Search for the cell housing the specified text and yield its (x, y) center coordinate. 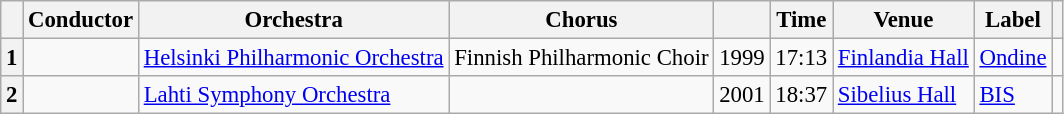
Finlandia Hall (904, 58)
1 (12, 58)
Time (802, 20)
1999 (742, 58)
BIS (1013, 95)
2 (12, 95)
Finnish Philharmonic Choir (582, 58)
Conductor (81, 20)
Orchestra (293, 20)
18:37 (802, 95)
2001 (742, 95)
Helsinki Philharmonic Orchestra (293, 58)
17:13 (802, 58)
Ondine (1013, 58)
Label (1013, 20)
Lahti Symphony Orchestra (293, 95)
Sibelius Hall (904, 95)
Venue (904, 20)
Chorus (582, 20)
